Find where the given text appears and provide that cell's center as (x, y) coordinate. 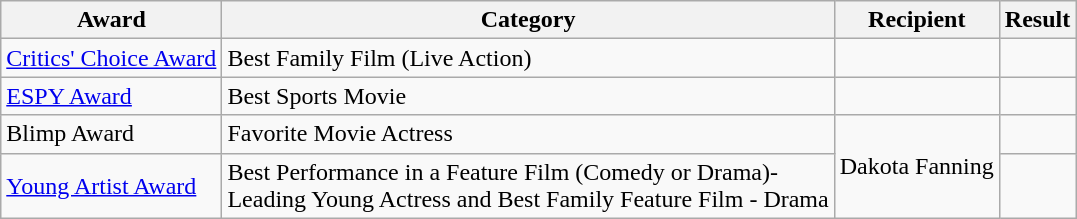
Recipient (916, 20)
Dakota Fanning (916, 166)
Favorite Movie Actress (528, 134)
ESPY Award (112, 96)
Young Artist Award (112, 186)
Best Sports Movie (528, 96)
Blimp Award (112, 134)
Category (528, 20)
Best Performance in a Feature Film (Comedy or Drama)-Leading Young Actress and Best Family Feature Film - Drama (528, 186)
Award (112, 20)
Critics' Choice Award (112, 58)
Result (1037, 20)
Best Family Film (Live Action) (528, 58)
